Detect which cell encompasses the target text, then output its (x, y) center coordinate. 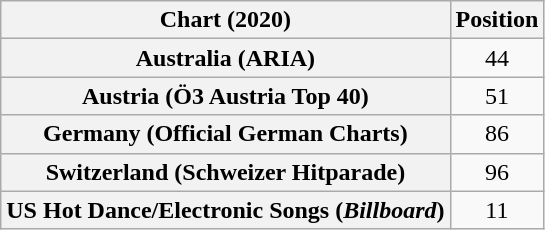
Austria (Ö3 Austria Top 40) (226, 96)
86 (497, 134)
11 (497, 210)
Australia (ARIA) (226, 58)
44 (497, 58)
Switzerland (Schweizer Hitparade) (226, 172)
96 (497, 172)
US Hot Dance/Electronic Songs (Billboard) (226, 210)
Position (497, 20)
51 (497, 96)
Chart (2020) (226, 20)
Germany (Official German Charts) (226, 134)
